Scan for the cell matching the given text and deliver its (X, Y) coordinate at center. 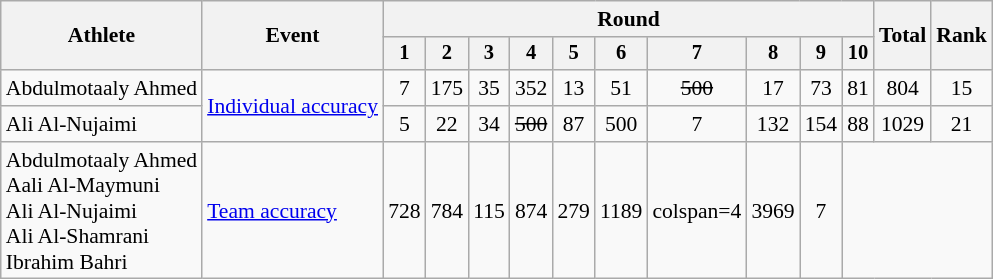
22 (448, 124)
17 (772, 88)
Individual accuracy (292, 106)
132 (772, 124)
Athlete (102, 36)
Abdulmotaaly Ahmed (102, 88)
Round (628, 19)
4 (532, 54)
352 (532, 88)
81 (858, 88)
154 (822, 124)
88 (858, 124)
21 (962, 124)
2 (448, 54)
1029 (902, 124)
Ali Al-Nujaimi (102, 124)
87 (574, 124)
10 (858, 54)
35 (489, 88)
Total (902, 36)
73 (822, 88)
9 (822, 54)
13 (574, 88)
175 (448, 88)
51 (621, 88)
6 (621, 54)
Event (292, 36)
34 (489, 124)
8 (772, 54)
804 (902, 88)
1 (404, 54)
Rank (962, 36)
3 (489, 54)
15 (962, 88)
